Output the [X, Y] coordinate of the center of the cell containing the given text.  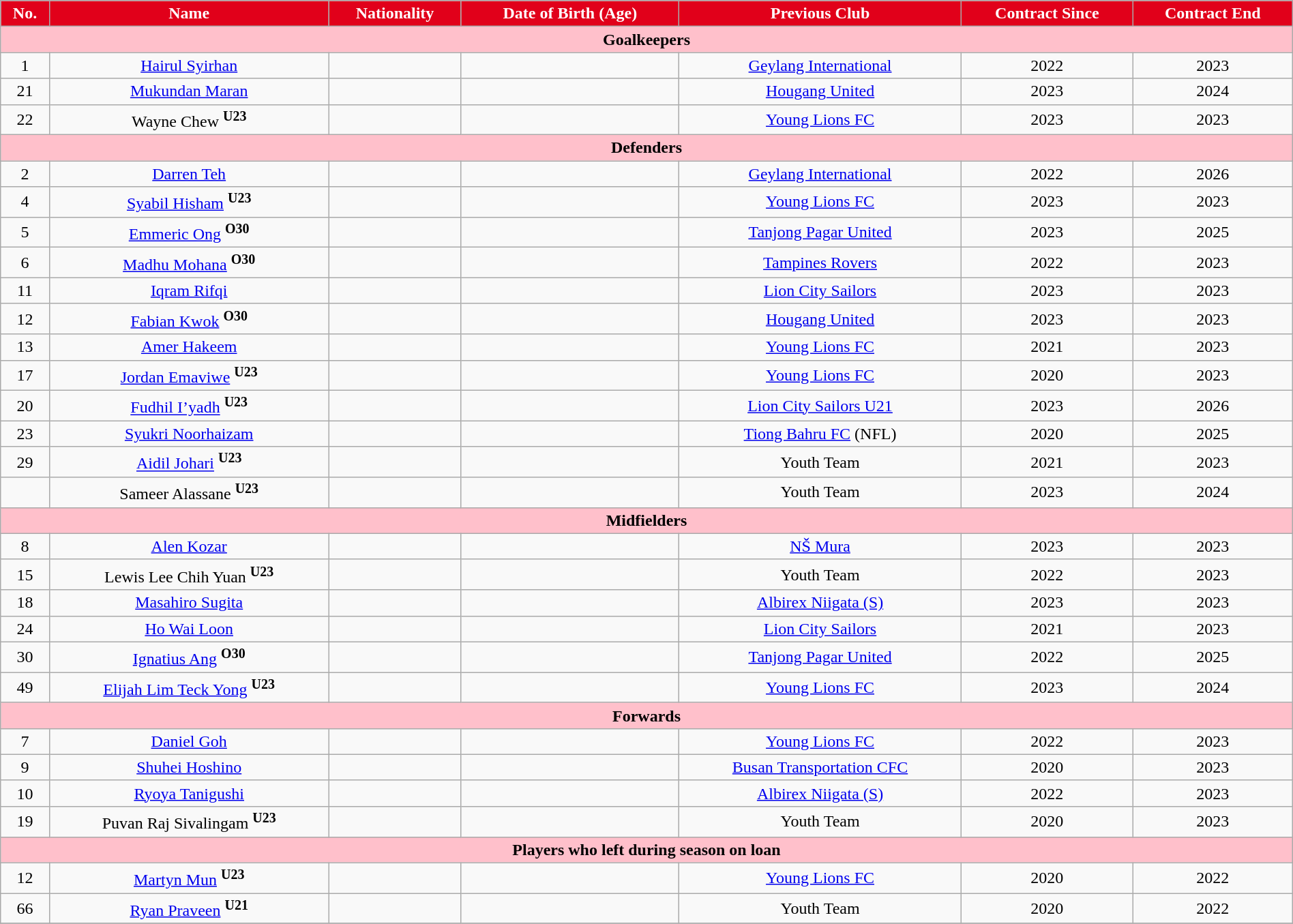
Iqram Rifqi [189, 290]
9 [25, 767]
2 [25, 174]
29 [25, 462]
19 [25, 821]
Amer Hakeem [189, 347]
Emmeric Ong O30 [189, 232]
Date of Birth (Age) [570, 14]
7 [25, 741]
Aidil Johari U23 [189, 462]
4 [25, 202]
Sameer Alassane U23 [189, 492]
Forwards [646, 715]
No. [25, 14]
6 [25, 263]
Daniel Goh [189, 741]
17 [25, 375]
18 [25, 603]
Lion City Sailors U21 [820, 406]
1 [25, 65]
22 [25, 120]
Fudhil I’yadh U23 [189, 406]
49 [25, 687]
Nationality [395, 14]
30 [25, 657]
Syukri Noorhaizam [189, 434]
Previous Club [820, 14]
11 [25, 290]
Puvan Raj Sivalingam U23 [189, 821]
Lewis Lee Chih Yuan U23 [189, 574]
Masahiro Sugita [189, 603]
Ryoya Tanigushi [189, 793]
Contract Since [1047, 14]
21 [25, 91]
Ignatius Ang O30 [189, 657]
Hairul Syirhan [189, 65]
20 [25, 406]
NŠ Mura [820, 546]
Jordan Emaviwe U23 [189, 375]
Martyn Mun U23 [189, 878]
Tiong Bahru FC (NFL) [820, 434]
Name [189, 14]
13 [25, 347]
Syabil Hisham U23 [189, 202]
Contract End [1213, 14]
Wayne Chew U23 [189, 120]
8 [25, 546]
Fabian Kwok O30 [189, 319]
Darren Teh [189, 174]
15 [25, 574]
Alen Kozar [189, 546]
Midfielders [646, 520]
66 [25, 908]
Defenders [646, 148]
24 [25, 629]
Players who left during season on loan [646, 850]
Shuhei Hoshino [189, 767]
Madhu Mohana O30 [189, 263]
Goalkeepers [646, 40]
Ho Wai Loon [189, 629]
Ryan Praveen U21 [189, 908]
5 [25, 232]
Mukundan Maran [189, 91]
Elijah Lim Teck Yong U23 [189, 687]
Busan Transportation CFC [820, 767]
10 [25, 793]
23 [25, 434]
Tampines Rovers [820, 263]
